Output the [x, y] coordinate of the center of the cell containing the given text.  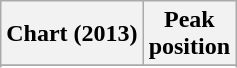
Peakposition [189, 34]
Chart (2013) [72, 34]
